Pinpoint the cell where the given text exists, returning its [x, y] midpoint coordinate. 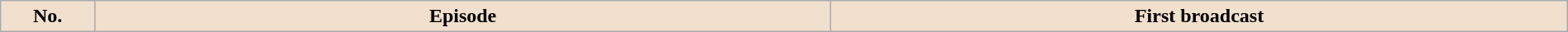
Episode [462, 16]
First broadcast [1199, 16]
No. [48, 16]
